From the cell containing the given text, extract its center point as [X, Y] coordinate. 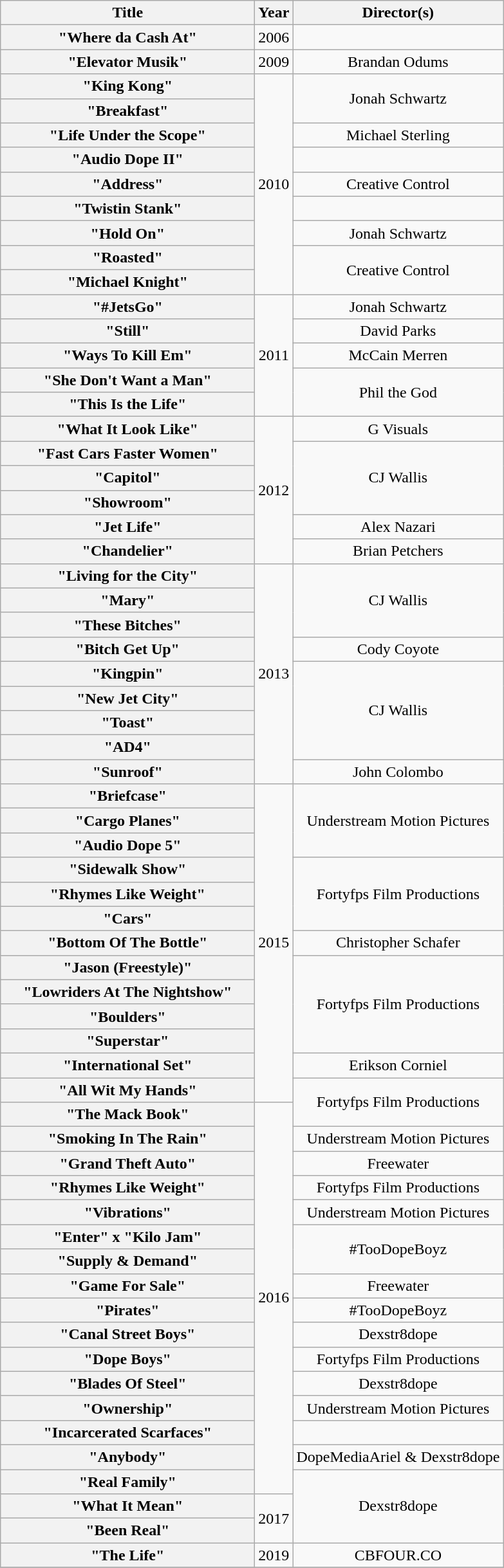
"Twistin Stank" [127, 208]
"Bitch Get Up" [127, 649]
"Been Real" [127, 1531]
Cody Coyote [398, 649]
CBFOUR.CO [398, 1555]
"This Is the Life" [127, 405]
"Kingpin" [127, 673]
"Incarcerated Scarfaces" [127, 1432]
"Enter" x "Kilo Jam" [127, 1237]
Title [127, 13]
"Hold On" [127, 233]
2009 [274, 62]
Director(s) [398, 13]
"What It Mean" [127, 1506]
"Sunroof" [127, 772]
"These Bitches" [127, 624]
"Boulders" [127, 1016]
2006 [274, 37]
Alex Nazari [398, 527]
"Mary" [127, 600]
"Canal Street Boys" [127, 1335]
"What It Look Like" [127, 429]
Year [274, 13]
"Blades Of Steel" [127, 1383]
2019 [274, 1555]
"Jason (Freestyle)" [127, 967]
"Living for the City" [127, 576]
"Audio Dope 5" [127, 845]
"Fast Cars Faster Women" [127, 453]
"Michael Knight" [127, 282]
Christopher Schafer [398, 943]
"New Jet City" [127, 698]
John Colombo [398, 772]
2010 [274, 184]
G Visuals [398, 429]
2017 [274, 1518]
"Supply & Demand" [127, 1261]
"Briefcase" [127, 796]
Michael Sterling [398, 135]
"All Wit My Hands" [127, 1090]
Phil the God [398, 392]
"Game For Sale" [127, 1286]
"Showroom" [127, 502]
"Dope Boys" [127, 1359]
"Toast" [127, 723]
"The Life" [127, 1555]
"Cargo Planes" [127, 821]
"Life Under the Scope" [127, 135]
Erikson Corniel [398, 1065]
"AD4" [127, 747]
David Parks [398, 331]
"#JetsGo" [127, 307]
"Capitol" [127, 478]
DopeMediaAriel & Dexstr8dope [398, 1457]
"Jet Life" [127, 527]
"Lowriders At The Nightshow" [127, 992]
"The Mack Book" [127, 1115]
"Ways To Kill Em" [127, 356]
"Vibrations" [127, 1212]
"Real Family" [127, 1481]
"Grand Theft Auto" [127, 1163]
2011 [274, 356]
"Chandelier" [127, 551]
"Audio Dope II" [127, 160]
Brian Petchers [398, 551]
"Breakfast" [127, 111]
"Ownership" [127, 1408]
"Smoking In The Rain" [127, 1139]
Brandan Odums [398, 62]
"Address" [127, 184]
2013 [274, 674]
2015 [274, 943]
"Elevator Musik" [127, 62]
"Pirates" [127, 1310]
"Where da Cash At" [127, 37]
"King Kong" [127, 86]
"Superstar" [127, 1041]
"Anybody" [127, 1457]
"Cars" [127, 918]
2016 [274, 1298]
"Still" [127, 331]
"Roasted" [127, 257]
2012 [274, 490]
McCain Merren [398, 356]
"Sidewalk Show" [127, 870]
"She Don't Want a Man" [127, 380]
"Bottom Of The Bottle" [127, 943]
"International Set" [127, 1065]
